Extract the (X, Y) coordinate from the center of the cell holding the provided text.  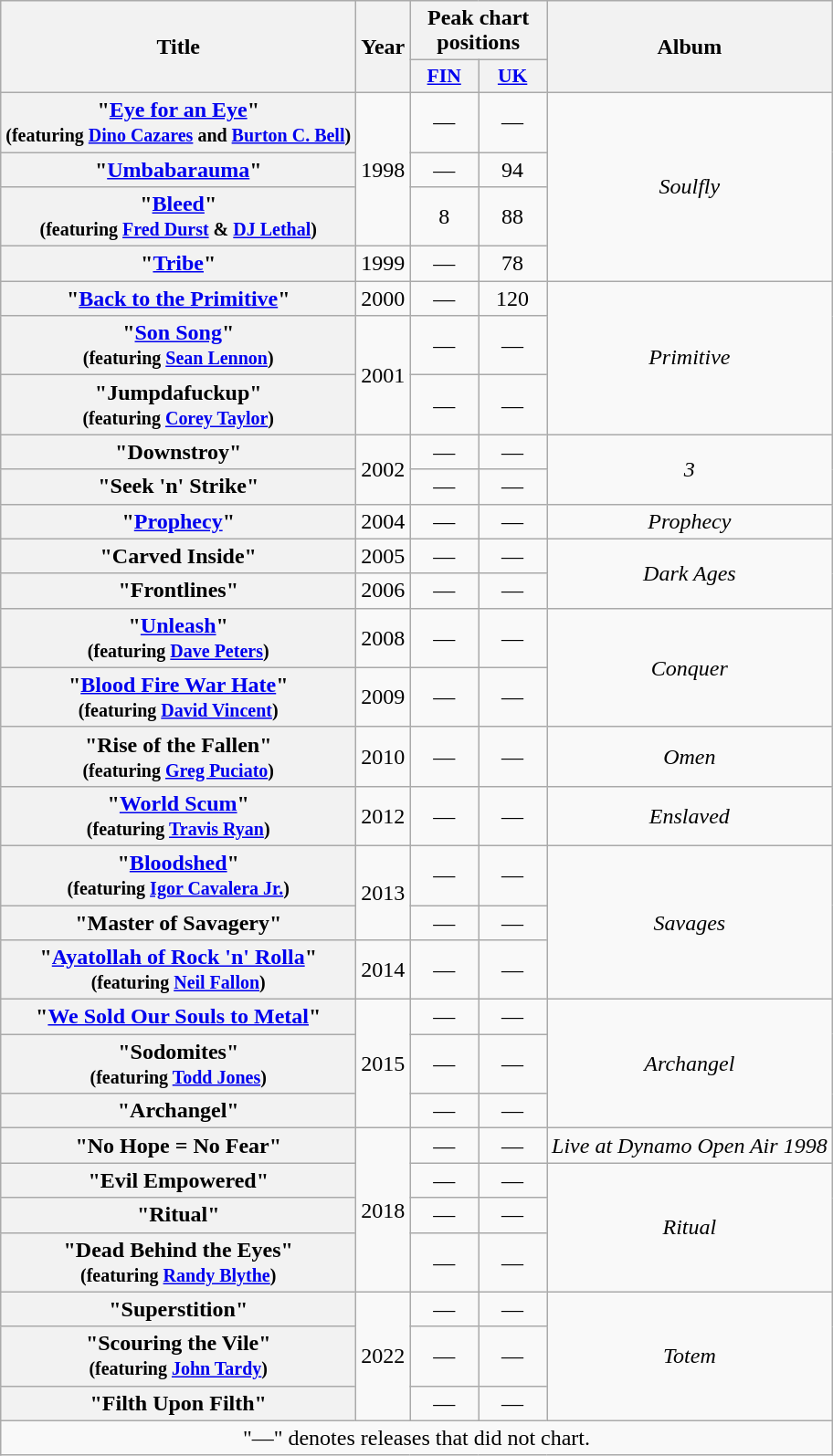
Savages (691, 922)
1998 (384, 169)
"Son Song"(featuring Sean Lennon) (179, 345)
UK (513, 77)
2018 (384, 1210)
Enslaved (691, 816)
"Sodomites"(featuring Todd Jones) (179, 1064)
2008 (384, 637)
8 (444, 217)
2005 (384, 556)
"Master of Savagery" (179, 923)
"Bloodshed"(featuring Igor Cavalera Jr.) (179, 875)
Primitive (691, 358)
"Jumpdafuckup"(featuring Corey Taylor) (179, 405)
2014 (384, 969)
Soulfly (691, 186)
"Ritual" (179, 1215)
2006 (384, 591)
"Frontlines" (179, 591)
Omen (691, 756)
2022 (384, 1356)
Title (179, 47)
"Filth Upon Filth" (179, 1403)
"Blood Fire War Hate"(featuring David Vincent) (179, 697)
Conquer (691, 667)
Peak chart positions (479, 31)
1999 (384, 264)
78 (513, 264)
"Evil Empowered" (179, 1180)
"Bleed"(featuring Fred Durst & DJ Lethal) (179, 217)
2000 (384, 299)
"We Sold Our Souls to Metal" (179, 1017)
2013 (384, 893)
Dark Ages (691, 573)
"Prophecy" (179, 521)
"—" denotes releases that did not chart. (416, 1438)
"Rise of the Fallen"(featuring Greg Puciato) (179, 756)
94 (513, 169)
"No Hope = No Fear" (179, 1146)
"Downstroy" (179, 452)
"World Scum"(featuring Travis Ryan) (179, 816)
"Seek 'n' Strike" (179, 487)
88 (513, 217)
2010 (384, 756)
120 (513, 299)
Prophecy (691, 521)
Totem (691, 1356)
Album (691, 47)
2001 (384, 375)
"Dead Behind the Eyes"(featuring Randy Blythe) (179, 1262)
Year (384, 47)
"Unleash"(featuring Dave Peters) (179, 637)
2002 (384, 469)
Ritual (691, 1227)
Live at Dynamo Open Air 1998 (691, 1146)
"Archangel" (179, 1111)
2004 (384, 521)
"Back to the Primitive" (179, 299)
3 (691, 469)
2012 (384, 816)
2015 (384, 1064)
FIN (444, 77)
"Umbabarauma" (179, 169)
"Carved Inside" (179, 556)
2009 (384, 697)
"Scouring the Vile"(featuring John Tardy) (179, 1356)
"Tribe" (179, 264)
"Ayatollah of Rock 'n' Rolla"(featuring Neil Fallon) (179, 969)
"Eye for an Eye"(featuring Dino Cazares and Burton C. Bell) (179, 122)
"Superstition" (179, 1309)
Archangel (691, 1064)
